Capture the cell that displays the provided text and extract its [X, Y] central coordinate. 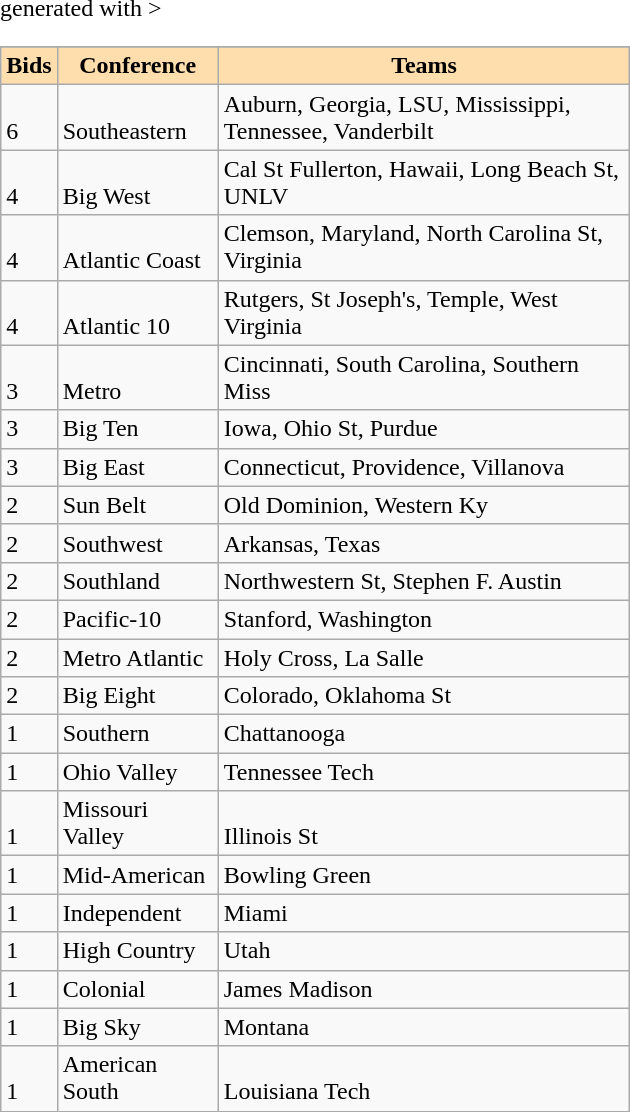
Cincinnati, South Carolina, Southern Miss [424, 378]
James Madison [424, 989]
Old Dominion, Western Ky [424, 505]
Iowa, Ohio St, Purdue [424, 429]
Big Eight [138, 696]
Clemson, Maryland, North Carolina St, Virginia [424, 248]
Sun Belt [138, 505]
Rutgers, St Joseph's, Temple, West Virginia [424, 312]
Tennessee Tech [424, 772]
Atlantic 10 [138, 312]
Big East [138, 467]
Missouri Valley [138, 824]
Ohio Valley [138, 772]
Illinois St [424, 824]
Auburn, Georgia, LSU, Mississippi, Tennessee, Vanderbilt [424, 118]
Montana [424, 1027]
Southern [138, 734]
Big West [138, 182]
Holy Cross, La Salle [424, 657]
Big Sky [138, 1027]
Atlantic Coast [138, 248]
American South [138, 1078]
Arkansas, Texas [424, 543]
High Country [138, 951]
Colorado, Oklahoma St [424, 696]
Pacific-10 [138, 619]
Stanford, Washington [424, 619]
Utah [424, 951]
Colonial [138, 989]
Independent [138, 913]
Cal St Fullerton, Hawaii, Long Beach St, UNLV [424, 182]
6 [29, 118]
Louisiana Tech [424, 1078]
Metro Atlantic [138, 657]
Metro [138, 378]
Mid-American [138, 875]
Southland [138, 581]
Conference [138, 66]
Northwestern St, Stephen F. Austin [424, 581]
Southeastern [138, 118]
Bids [29, 66]
Teams [424, 66]
Connecticut, Providence, Villanova [424, 467]
Southwest [138, 543]
Chattanooga [424, 734]
Miami [424, 913]
Big Ten [138, 429]
Bowling Green [424, 875]
